Provide the [x, y] coordinate of the cell's center where the given text is located.  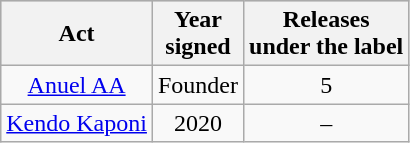
– [326, 123]
2020 [198, 123]
Year signed [198, 34]
Founder [198, 85]
Act [77, 34]
Anuel AA [77, 85]
Releases under the label [326, 34]
5 [326, 85]
Kendo Kaponi [77, 123]
